Output the [x, y] coordinate of the center of the cell containing the given text.  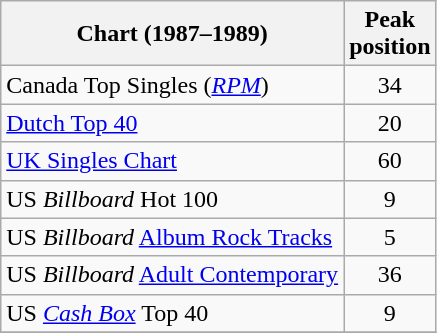
34 [390, 85]
60 [390, 161]
US Billboard Hot 100 [172, 199]
US Cash Box Top 40 [172, 313]
Dutch Top 40 [172, 123]
5 [390, 237]
US Billboard Adult Contemporary [172, 275]
UK Singles Chart [172, 161]
Peakposition [390, 34]
20 [390, 123]
US Billboard Album Rock Tracks [172, 237]
Chart (1987–1989) [172, 34]
Canada Top Singles (RPM) [172, 85]
36 [390, 275]
